Extract the (X, Y) coordinate from the center of the cell holding the provided text.  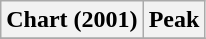
Chart (2001) (72, 20)
Peak (174, 20)
